Return the [x, y] coordinate for the center point of the cell that contains the specified text.  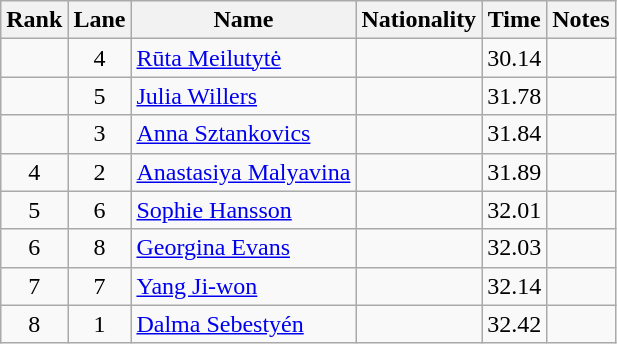
32.01 [514, 210]
32.42 [514, 324]
Rank [34, 20]
Time [514, 20]
Georgina Evans [244, 248]
Yang Ji-won [244, 286]
Rūta Meilutytė [244, 58]
31.78 [514, 96]
Anna Sztankovics [244, 134]
3 [100, 134]
30.14 [514, 58]
Nationality [419, 20]
31.84 [514, 134]
Anastasiya Malyavina [244, 172]
Name [244, 20]
2 [100, 172]
Julia Willers [244, 96]
Notes [581, 20]
32.14 [514, 286]
Dalma Sebestyén [244, 324]
32.03 [514, 248]
31.89 [514, 172]
Lane [100, 20]
1 [100, 324]
Sophie Hansson [244, 210]
